Return (X, Y) of the center of cell containing provided text 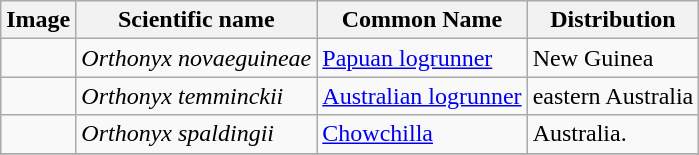
Orthonyx spaldingii (196, 134)
eastern Australia (613, 96)
Papuan logrunner (422, 58)
Image (38, 20)
New Guinea (613, 58)
Australian logrunner (422, 96)
Orthonyx temminckii (196, 96)
Orthonyx novaeguineae (196, 58)
Common Name (422, 20)
Chowchilla (422, 134)
Australia. (613, 134)
Distribution (613, 20)
Scientific name (196, 20)
